From the cell containing the given text, extract its center point as [X, Y] coordinate. 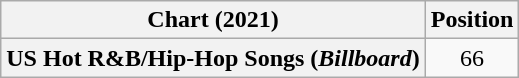
66 [472, 58]
US Hot R&B/Hip-Hop Songs (Billboard) [213, 58]
Chart (2021) [213, 20]
Position [472, 20]
